Provide the (x, y) coordinate of the cell's center where the given text is located.  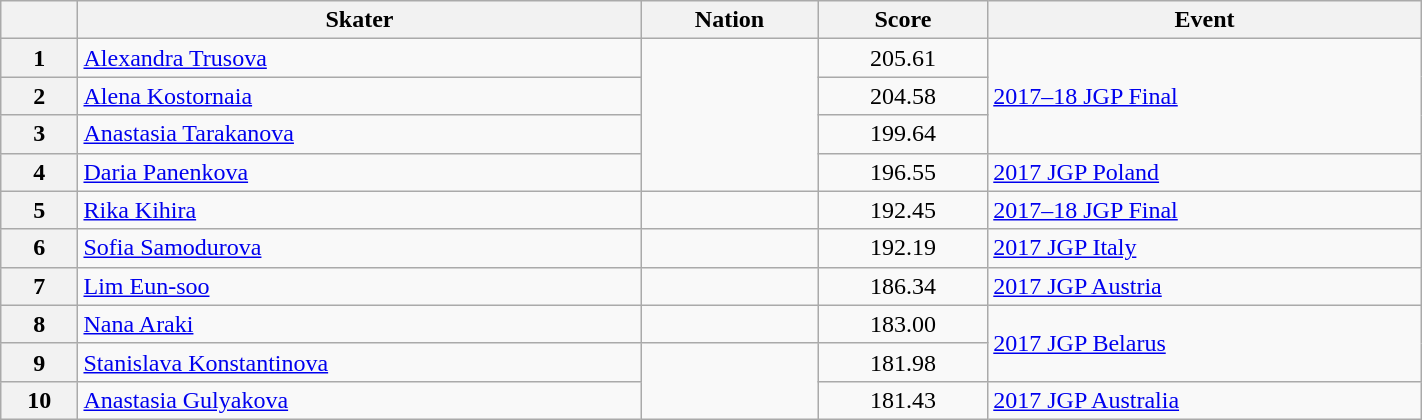
Event (1205, 20)
186.34 (903, 286)
204.58 (903, 96)
Stanislava Konstantinova (360, 362)
Anastasia Tarakanova (360, 134)
2017 JGP Australia (1205, 400)
181.98 (903, 362)
Score (903, 20)
2017 JGP Poland (1205, 172)
205.61 (903, 58)
196.55 (903, 172)
Alena Kostornaia (360, 96)
2017 JGP Belarus (1205, 343)
Nation (730, 20)
181.43 (903, 400)
5 (40, 210)
4 (40, 172)
7 (40, 286)
Anastasia Gulyakova (360, 400)
192.45 (903, 210)
Sofia Samodurova (360, 248)
Skater (360, 20)
199.64 (903, 134)
Nana Araki (360, 324)
2017 JGP Austria (1205, 286)
192.19 (903, 248)
Daria Panenkova (360, 172)
1 (40, 58)
9 (40, 362)
2017 JGP Italy (1205, 248)
10 (40, 400)
2 (40, 96)
Rika Kihira (360, 210)
183.00 (903, 324)
Lim Eun-soo (360, 286)
Alexandra Trusova (360, 58)
6 (40, 248)
3 (40, 134)
8 (40, 324)
